Extract the (X, Y) coordinate from the center of the cell holding the provided text.  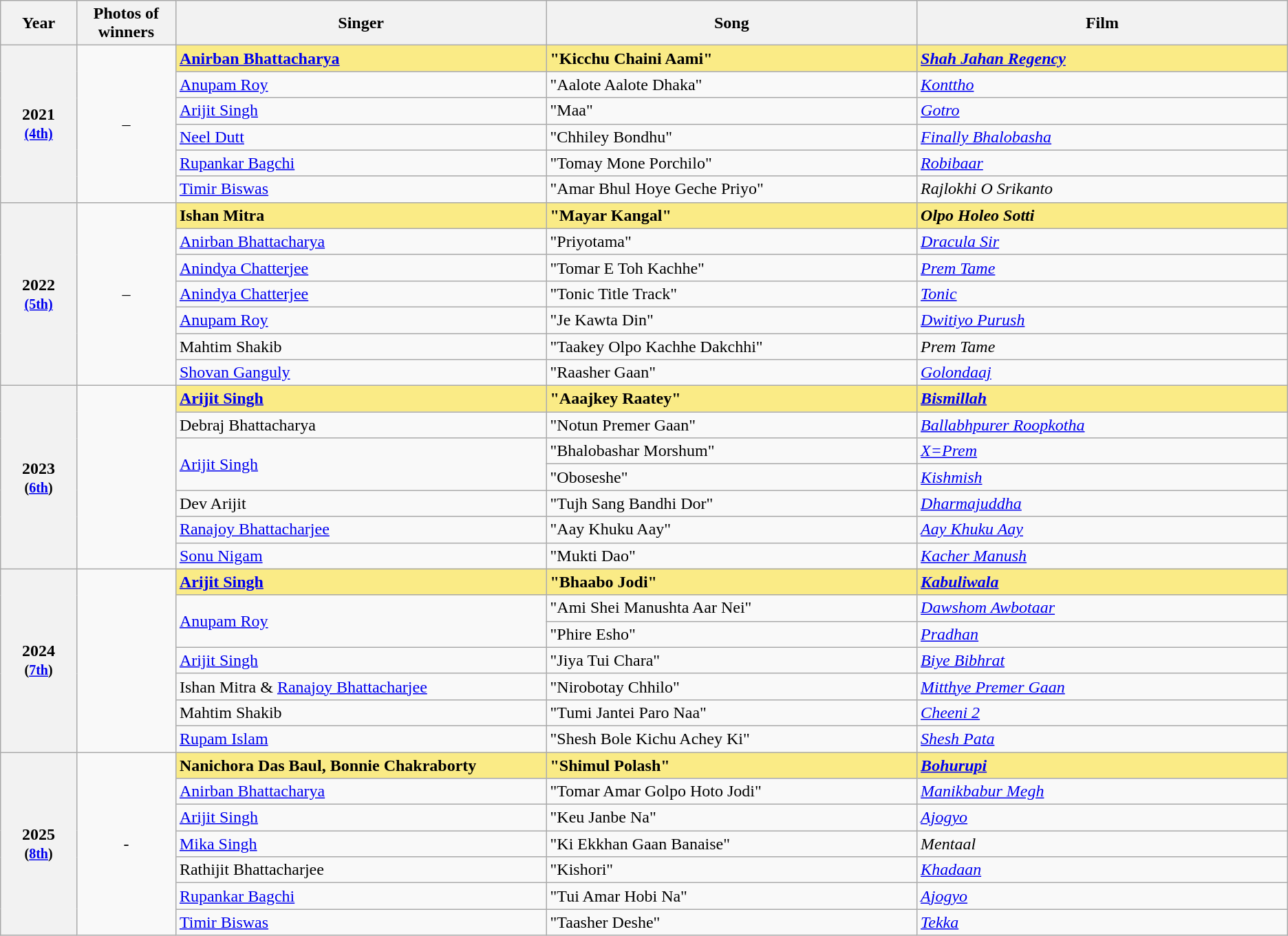
"Raasher Gaan" (732, 373)
"Tomar Amar Golpo Hoto Jodi" (732, 792)
"Tujh Sang Bandhi Dor" (732, 503)
2024 (7th) (39, 660)
Rathijit Bhattacharjee (361, 870)
"Tonic Title Track" (732, 294)
Konttho (1102, 85)
2022 (5th) (39, 294)
Bohurupi (1102, 765)
"Notun Premer Gaan" (732, 425)
Dwitiyo Purush (1102, 320)
"Nirobotay Chhilo" (732, 686)
"Amar Bhul Hoye Geche Priyo" (732, 189)
Film (1102, 23)
Shovan Ganguly (361, 373)
Tonic (1102, 294)
Khadaan (1102, 870)
Ishan Mitra (361, 215)
Biye Bibhrat (1102, 660)
Olpo Holeo Sotti (1102, 215)
Bismillah (1102, 399)
Golondaaj (1102, 373)
"Tomay Mone Porchilo" (732, 163)
Debraj Bhattacharya (361, 425)
"Aalote Aalote Dhaka" (732, 85)
"Oboseshe" (732, 477)
"Aaajkey Raatey" (732, 399)
Kabuliwala (1102, 582)
Mika Singh (361, 844)
Song (732, 23)
Robibaar (1102, 163)
Sonu Nigam (361, 556)
"Maa" (732, 111)
Dharmajuddha (1102, 503)
"Ami Shei Manushta Aar Nei" (732, 608)
"Kishori" (732, 870)
Aay Khuku Aay (1102, 530)
"Chhiley Bondhu" (732, 137)
"Taasher Deshe" (732, 922)
2021 (4th) (39, 124)
Ishan Mitra & Ranajoy Bhattacharjee (361, 686)
"Bhalobashar Morshum" (732, 451)
Shesh Pata (1102, 739)
Dawshom Awbotaar (1102, 608)
Shah Jahan Regency (1102, 58)
Photos of winners (126, 23)
"Ki Ekkhan Gaan Banaise" (732, 844)
"Shimul Polash" (732, 765)
2023 (6th) (39, 477)
Year (39, 23)
Tekka (1102, 922)
Pradhan (1102, 634)
Nanichora Das Baul, Bonnie Chakraborty (361, 765)
"Kicchu Chaini Aami" (732, 58)
Ranajoy Bhattacharjee (361, 530)
Rupam Islam (361, 739)
Gotro (1102, 111)
2025(8th) (39, 844)
Dev Arijit (361, 503)
"Tui Amar Hobi Na" (732, 896)
Mentaal (1102, 844)
Finally Bhalobasha (1102, 137)
- (126, 844)
Kacher Manush (1102, 556)
"Tumi Jantei Paro Naa" (732, 712)
Cheeni 2 (1102, 712)
X=Prem (1102, 451)
Mitthye Premer Gaan (1102, 686)
"Aay Khuku Aay" (732, 530)
"Phire Esho" (732, 634)
"Jiya Tui Chara" (732, 660)
"Priyotama" (732, 241)
Rajlokhi O Srikanto (1102, 189)
Neel Dutt (361, 137)
Manikbabur Megh (1102, 792)
Singer (361, 23)
Dracula Sir (1102, 241)
"Mukti Dao" (732, 556)
"Bhaabo Jodi" (732, 582)
"Je Kawta Din" (732, 320)
"Shesh Bole Kichu Achey Ki" (732, 739)
"Keu Janbe Na" (732, 818)
Ballabhpurer Roopkotha (1102, 425)
"Taakey Olpo Kachhe Dakchhi" (732, 346)
Kishmish (1102, 477)
"Tomar E Toh Kachhe" (732, 268)
"Mayar Kangal" (732, 215)
